Locate the cell with the specified text and output its [x, y] center coordinate. 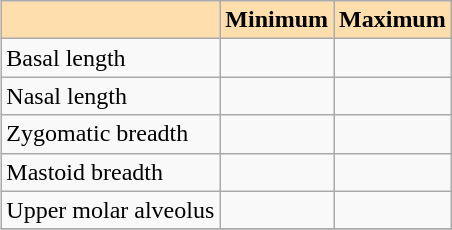
Nasal length [110, 96]
Basal length [110, 58]
Mastoid breadth [110, 172]
Upper molar alveolus [110, 210]
Zygomatic breadth [110, 134]
Maximum [393, 20]
Minimum [277, 20]
